Identify which cell holds the provided text, then report its [X, Y] central coordinate. 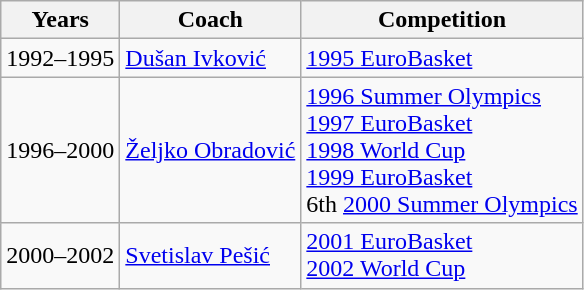
Years [60, 20]
2000–2002 [60, 256]
2001 EuroBasket 2002 World Cup [442, 256]
1992–1995 [60, 58]
Željko Obradović [210, 150]
1996 Summer Olympics 1997 EuroBasket 1998 World Cup 1999 EuroBasket 6th 2000 Summer Olympics [442, 150]
1996–2000 [60, 150]
Competition [442, 20]
Svetislav Pešić [210, 256]
Dušan Ivković [210, 58]
1995 EuroBasket [442, 58]
Coach [210, 20]
